Return the (X, Y) coordinate for the center point of the cell that contains the specified text.  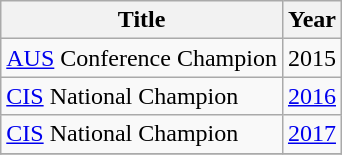
2015 (312, 58)
Year (312, 20)
Title (142, 20)
2016 (312, 96)
AUS Conference Champion (142, 58)
2017 (312, 134)
